From the cell containing the given text, extract its center point as (x, y) coordinate. 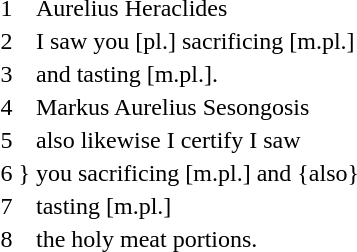
} (24, 173)
